From the cell containing the given text, extract its center point as (X, Y) coordinate. 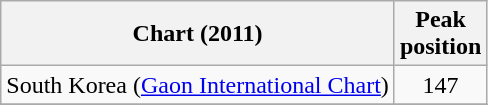
Chart (2011) (198, 34)
Peakposition (440, 34)
South Korea (Gaon International Chart) (198, 85)
147 (440, 85)
